Detect which cell encompasses the target text, then output its [X, Y] center coordinate. 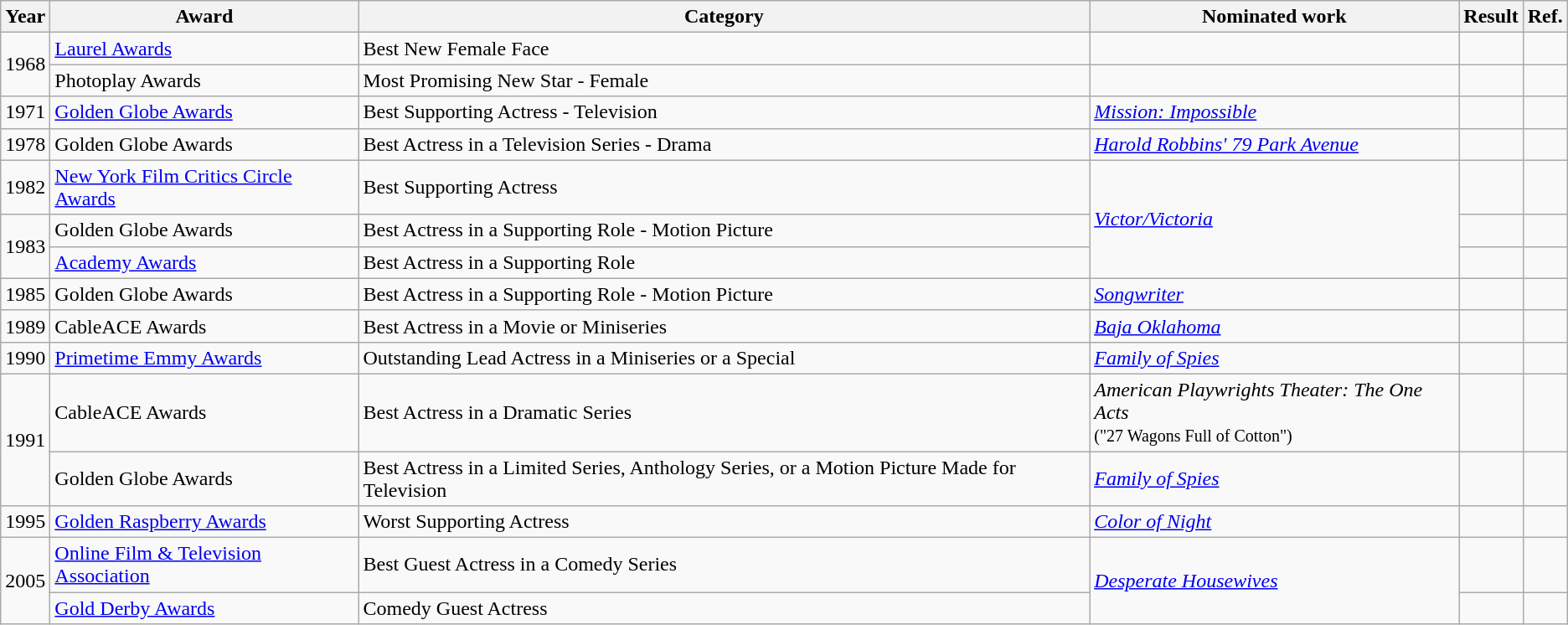
Academy Awards [204, 262]
Ref. [1545, 17]
1971 [25, 112]
Nominated work [1275, 17]
Best Actress in a Dramatic Series [724, 412]
1985 [25, 294]
American Playwrights Theater: The One Acts("27 Wagons Full of Cotton") [1275, 412]
Year [25, 17]
Harold Robbins' 79 Park Avenue [1275, 144]
2005 [25, 581]
Best Actress in a Movie or Miniseries [724, 326]
1989 [25, 326]
New York Film Critics Circle Awards [204, 188]
Primetime Emmy Awards [204, 358]
1968 [25, 65]
Category [724, 17]
Best Actress in a Supporting Role [724, 262]
Best Supporting Actress [724, 188]
Color of Night [1275, 522]
Victor/Victoria [1275, 220]
Best Actress in a Television Series - Drama [724, 144]
Mission: Impossible [1275, 112]
Comedy Guest Actress [724, 608]
Gold Derby Awards [204, 608]
1978 [25, 144]
1982 [25, 188]
Best Actress in a Limited Series, Anthology Series, or a Motion Picture Made for Television [724, 478]
1995 [25, 522]
Worst Supporting Actress [724, 522]
Best Supporting Actress - Television [724, 112]
Photoplay Awards [204, 80]
Laurel Awards [204, 49]
Award [204, 17]
Outstanding Lead Actress in a Miniseries or a Special [724, 358]
Best New Female Face [724, 49]
1983 [25, 246]
Result [1491, 17]
Golden Raspberry Awards [204, 522]
Online Film & Television Association [204, 565]
Best Guest Actress in a Comedy Series [724, 565]
Desperate Housewives [1275, 581]
1990 [25, 358]
Songwriter [1275, 294]
Most Promising New Star - Female [724, 80]
Baja Oklahoma [1275, 326]
1991 [25, 439]
